Provide the (x, y) coordinate of the cell's center where the given text is located.  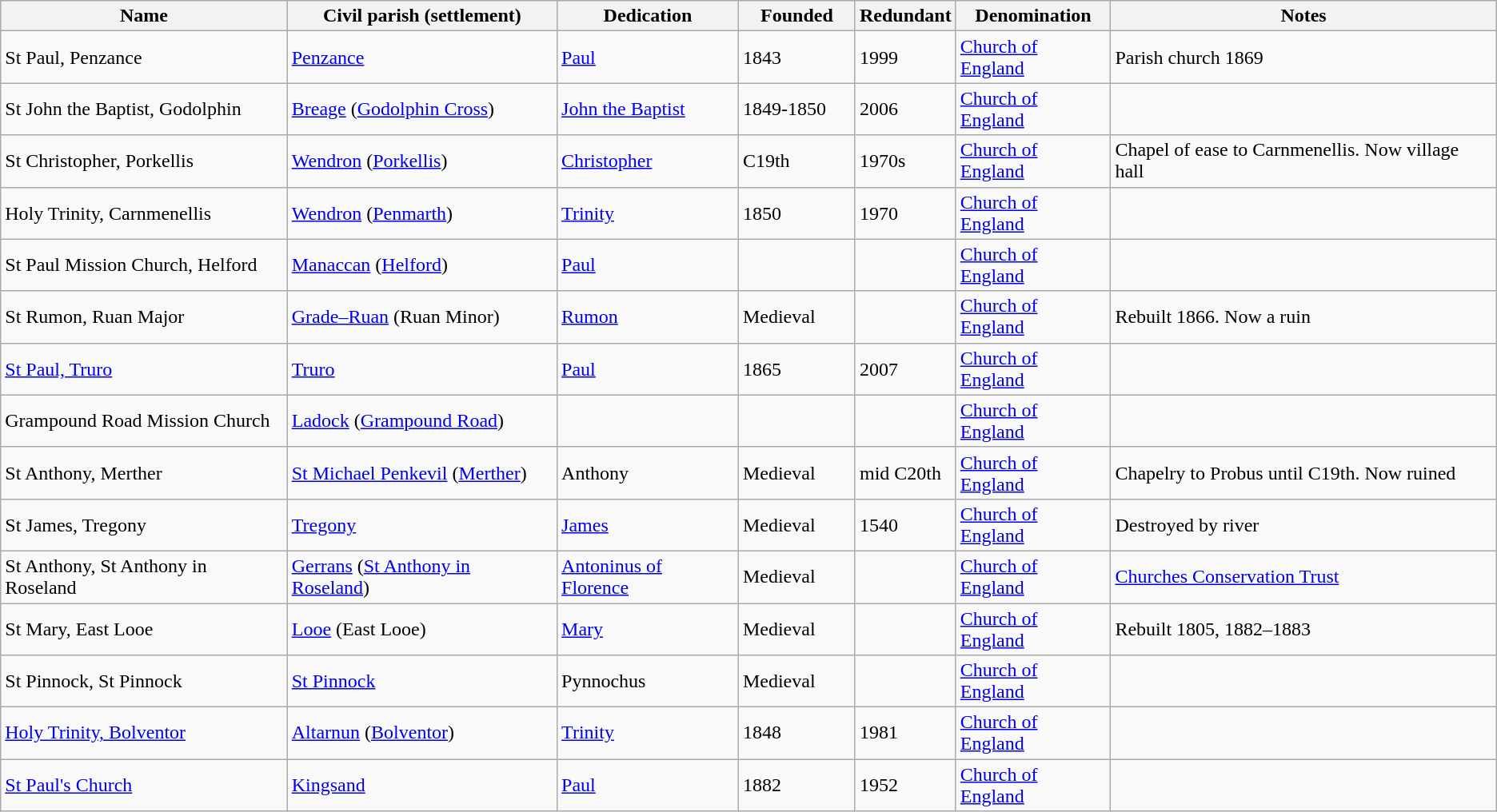
Grampound Road Mission Church (144, 420)
Name (144, 16)
St Rumon, Ruan Major (144, 316)
St John the Baptist, Godolphin (144, 109)
1999 (905, 58)
James (648, 524)
1540 (905, 524)
Chapelry to Probus until C19th. Now ruined (1303, 473)
Chapel of ease to Carnmenellis. Now village hall (1303, 161)
St Paul, Penzance (144, 58)
St Pinnock, St Pinnock (144, 681)
Denomination (1033, 16)
1981 (905, 734)
1970 (905, 213)
2007 (905, 369)
Wendron (Penmarth) (422, 213)
Anthony (648, 473)
1848 (796, 734)
1865 (796, 369)
C19th (796, 161)
Christopher (648, 161)
1850 (796, 213)
St Anthony, Merther (144, 473)
Founded (796, 16)
Gerrans (St Anthony in Roseland) (422, 577)
1882 (796, 785)
Redundant (905, 16)
St James, Tregony (144, 524)
Holy Trinity, Bolventor (144, 734)
1952 (905, 785)
Churches Conservation Trust (1303, 577)
Destroyed by river (1303, 524)
John the Baptist (648, 109)
Ladock (Grampound Road) (422, 420)
Tregony (422, 524)
1970s (905, 161)
Altarnun (Bolventor) (422, 734)
Wendron (Porkellis) (422, 161)
Looe (East Looe) (422, 628)
Kingsand (422, 785)
Mary (648, 628)
Holy Trinity, Carnmenellis (144, 213)
St Michael Penkevil (Merther) (422, 473)
St Christopher, Porkellis (144, 161)
St Paul Mission Church, Helford (144, 265)
St Pinnock (422, 681)
Antoninus of Florence (648, 577)
St Paul, Truro (144, 369)
Parish church 1869 (1303, 58)
1849-1850 (796, 109)
Rumon (648, 316)
Breage (Godolphin Cross) (422, 109)
St Paul's Church (144, 785)
St Anthony, St Anthony in Roseland (144, 577)
Notes (1303, 16)
Penzance (422, 58)
Manaccan (Helford) (422, 265)
mid C20th (905, 473)
Grade–Ruan (Ruan Minor) (422, 316)
Rebuilt 1866. Now a ruin (1303, 316)
Dedication (648, 16)
Pynnochus (648, 681)
Rebuilt 1805, 1882–1883 (1303, 628)
2006 (905, 109)
1843 (796, 58)
St Mary, East Looe (144, 628)
Truro (422, 369)
Civil parish (settlement) (422, 16)
